Capture the cell that displays the provided text and extract its [x, y] central coordinate. 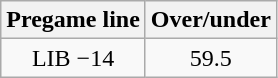
Over/under [210, 20]
LIB −14 [74, 58]
59.5 [210, 58]
Pregame line [74, 20]
